Output the [X, Y] coordinate of the center of the cell containing the given text.  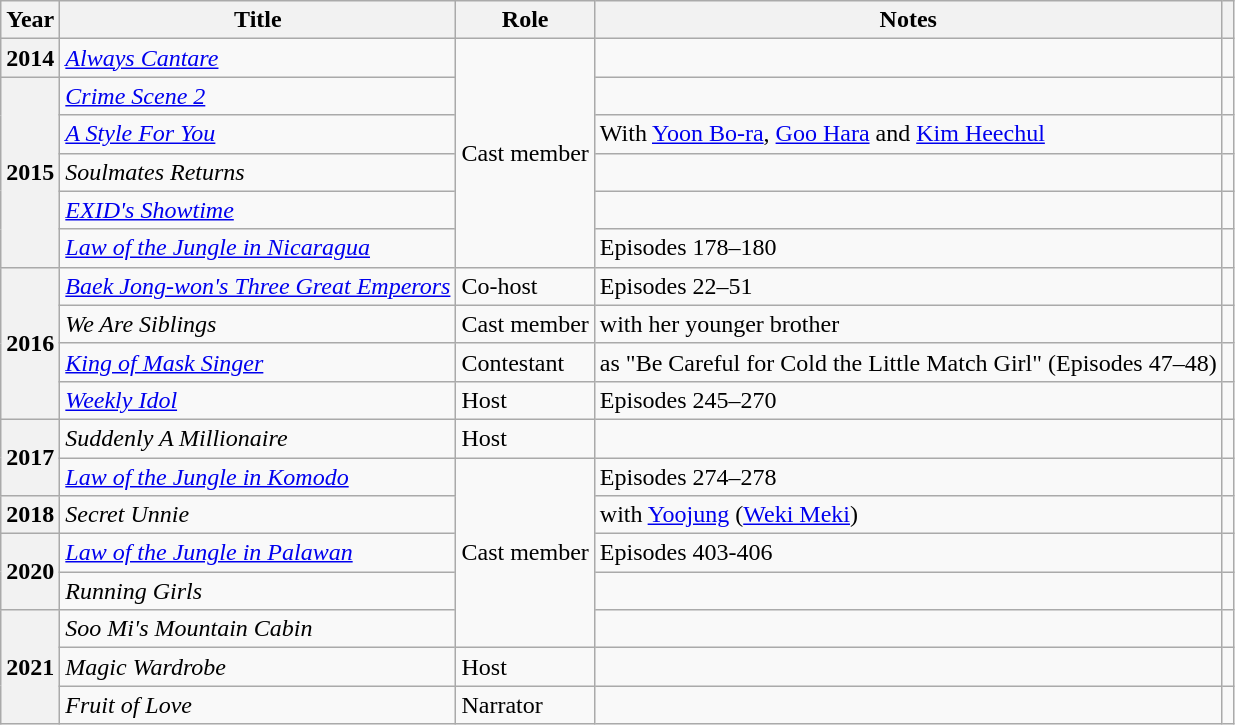
Title [258, 20]
A Style For You [258, 134]
Episodes 178–180 [908, 248]
Episodes 245–270 [908, 400]
Episodes 22–51 [908, 286]
We Are Siblings [258, 324]
King of Mask Singer [258, 362]
With Yoon Bo-ra, Goo Hara and Kim Heechul [908, 134]
2014 [30, 58]
with her younger brother [908, 324]
Notes [908, 20]
2017 [30, 457]
2021 [30, 667]
Always Cantare [258, 58]
2016 [30, 343]
Running Girls [258, 591]
2020 [30, 572]
Role [525, 20]
Episodes 403-406 [908, 553]
Year [30, 20]
Narrator [525, 705]
as "Be Careful for Cold the Little Match Girl" (Episodes 47–48) [908, 362]
Soo Mi's Mountain Cabin [258, 629]
2018 [30, 515]
Soulmates Returns [258, 172]
Law of the Jungle in Nicaragua [258, 248]
Co-host [525, 286]
Fruit of Love [258, 705]
2015 [30, 172]
Suddenly A Millionaire [258, 438]
Episodes 274–278 [908, 477]
Magic Wardrobe [258, 667]
Crime Scene 2 [258, 96]
with Yoojung (Weki Meki) [908, 515]
EXID's Showtime [258, 210]
Law of the Jungle in Komodo [258, 477]
Contestant [525, 362]
Secret Unnie [258, 515]
Law of the Jungle in Palawan [258, 553]
Baek Jong-won's Three Great Emperors [258, 286]
Weekly Idol [258, 400]
